Locate the cell with the specified text and output its (x, y) center coordinate. 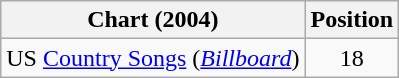
Chart (2004) (153, 20)
US Country Songs (Billboard) (153, 58)
18 (352, 58)
Position (352, 20)
